Find where the given text appears and provide that cell's center as (x, y) coordinate. 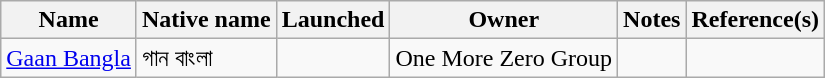
Reference(s) (756, 20)
Owner (504, 20)
গান বাংলা (206, 58)
Name (69, 20)
Native name (206, 20)
One More Zero Group (504, 58)
Gaan Bangla (69, 58)
Launched (333, 20)
Notes (652, 20)
